Search for the cell housing the specified text and yield its [x, y] center coordinate. 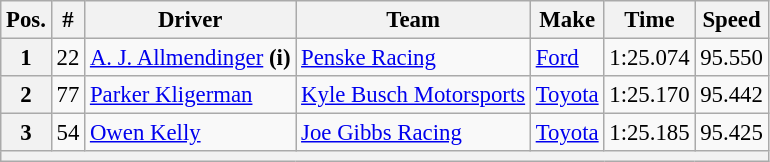
95.550 [732, 58]
Kyle Busch Motorsports [414, 95]
1:25.074 [650, 58]
Team [414, 20]
Penske Racing [414, 58]
22 [68, 58]
1 [26, 58]
Ford [567, 58]
Driver [190, 20]
# [68, 20]
Pos. [26, 20]
1:25.170 [650, 95]
95.442 [732, 95]
Speed [732, 20]
54 [68, 133]
A. J. Allmendinger (i) [190, 58]
Time [650, 20]
95.425 [732, 133]
Parker Kligerman [190, 95]
2 [26, 95]
77 [68, 95]
1:25.185 [650, 133]
Make [567, 20]
Joe Gibbs Racing [414, 133]
3 [26, 133]
Owen Kelly [190, 133]
